Determine the (X, Y) coordinate at the center of the cell enclosing the given text.  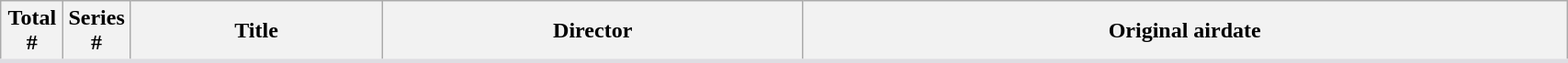
Original airdate (1185, 31)
Director (593, 31)
Total# (32, 31)
Series# (96, 31)
Title (255, 31)
